Pinpoint the cell where the given text exists, returning its [x, y] midpoint coordinate. 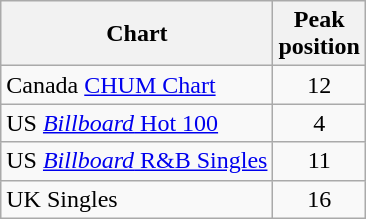
US Billboard R&B Singles [137, 161]
UK Singles [137, 199]
US Billboard Hot 100 [137, 123]
4 [319, 123]
Chart [137, 34]
Peakposition [319, 34]
11 [319, 161]
16 [319, 199]
12 [319, 85]
Canada CHUM Chart [137, 85]
